Determine the [X, Y] coordinate at the center of the cell enclosing the given text.  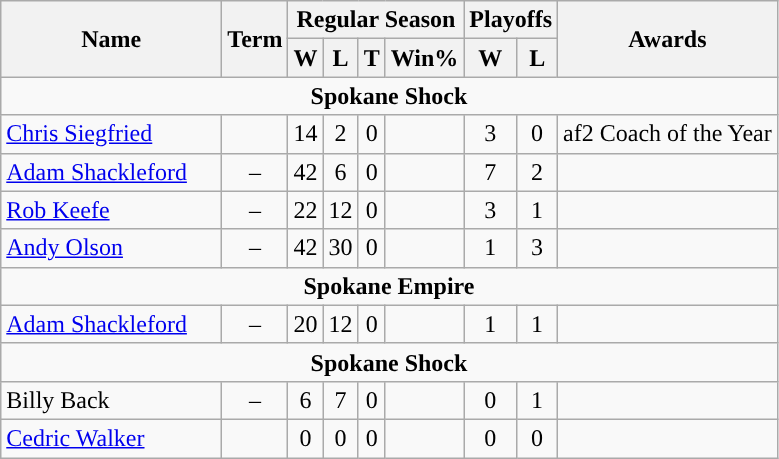
Chris Siegfried [112, 134]
14 [306, 134]
Playoffs [511, 20]
Regular Season [376, 20]
Name [112, 39]
af2 Coach of the Year [668, 134]
20 [306, 324]
Billy Back [112, 400]
30 [340, 248]
Spokane Empire [389, 286]
T [372, 58]
Term [255, 39]
22 [306, 210]
Win% [424, 58]
Awards [668, 39]
Cedric Walker [112, 438]
Andy Olson [112, 248]
Rob Keefe [112, 210]
